Capture the cell that displays the provided text and extract its [x, y] central coordinate. 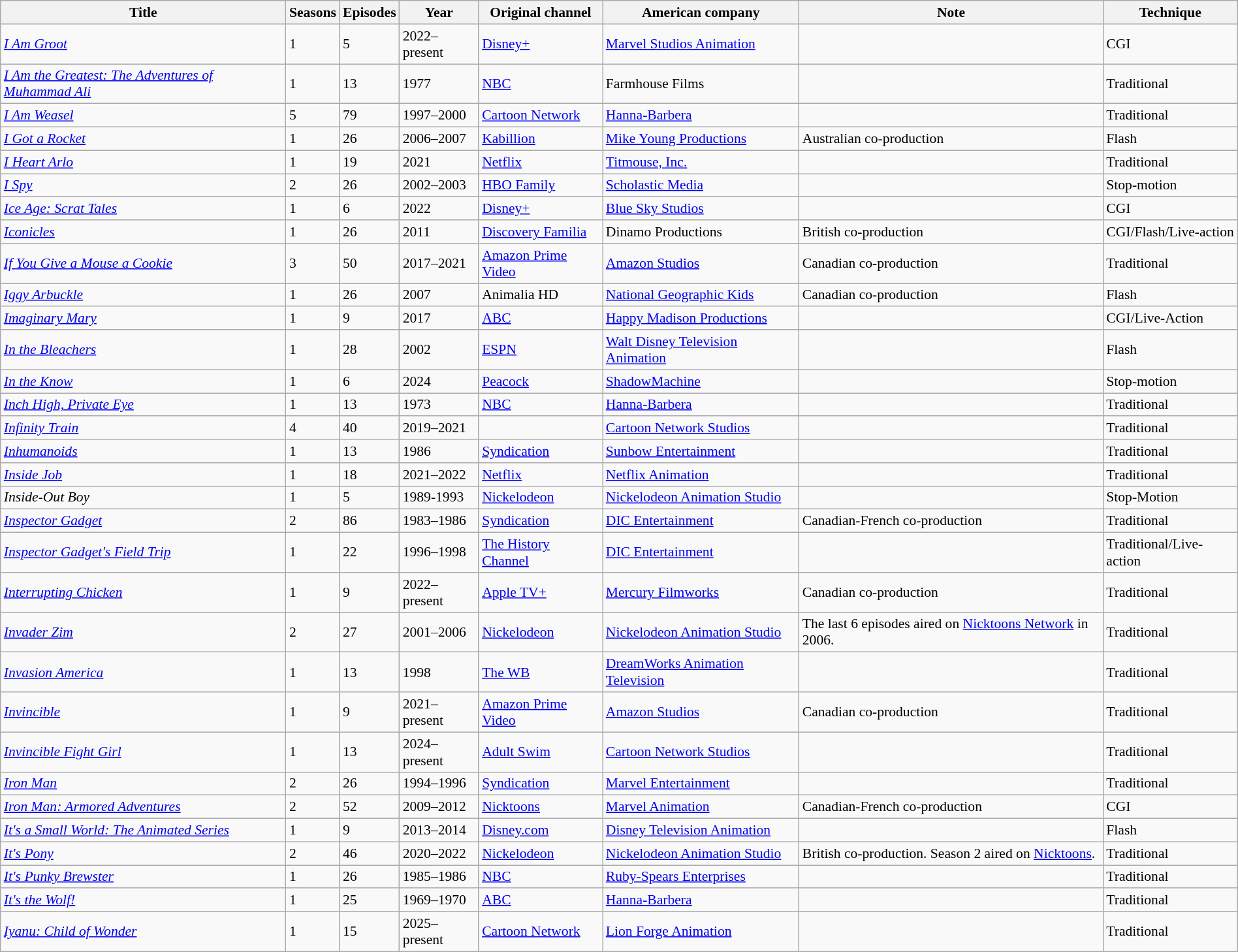
15 [370, 931]
Invincible Fight Girl [144, 752]
Year [439, 12]
Traditional/Live-action [1170, 552]
Stop-Motion [1170, 498]
British co-production. Season 2 aired on Nicktoons. [951, 853]
Peacock [541, 381]
It's Pony [144, 853]
2006–2007 [439, 139]
Note [951, 12]
CGI/Live-Action [1170, 319]
3 [313, 264]
Interrupting Chicken [144, 593]
Discovery Familia [541, 232]
79 [370, 116]
CGI/Flash/Live-action [1170, 232]
2002 [439, 350]
Walt Disney Television Animation [701, 350]
1985–1986 [439, 877]
The WB [541, 673]
American company [701, 12]
1973 [439, 405]
2009–2012 [439, 807]
Iron Man [144, 784]
Apple TV+ [541, 593]
I Spy [144, 185]
Iyanu: Child of Wonder [144, 931]
2021–present [439, 712]
British co-production [951, 232]
Inside-Out Boy [144, 498]
Dinamo Productions [701, 232]
Episodes [370, 12]
1998 [439, 673]
2021 [439, 162]
Inspector Gadget's Field Trip [144, 552]
2002–2003 [439, 185]
1969–1970 [439, 900]
Marvel Entertainment [701, 784]
Iron Man: Armored Adventures [144, 807]
Nicktoons [541, 807]
Original channel [541, 12]
In the Know [144, 381]
Invasion America [144, 673]
Marvel Animation [701, 807]
22 [370, 552]
Disney.com [541, 831]
I Am the Greatest: The Adventures of Muhammad Ali [144, 84]
Adult Swim [541, 752]
Ice Age: Scrat Tales [144, 209]
40 [370, 428]
19 [370, 162]
4 [313, 428]
Scholastic Media [701, 185]
Animalia HD [541, 295]
1983–1986 [439, 521]
1994–1996 [439, 784]
18 [370, 475]
I Am Groot [144, 44]
The History Channel [541, 552]
2024–present [439, 752]
2020–2022 [439, 853]
Happy Madison Productions [701, 319]
Ruby-Spears Enterprises [701, 877]
Iggy Arbuckle [144, 295]
Lion Forge Animation [701, 931]
Sunbow Entertainment [701, 451]
Mercury Filmworks [701, 593]
Blue Sky Studios [701, 209]
Inch High, Private Eye [144, 405]
Mike Young Productions [701, 139]
I Am Weasel [144, 116]
2007 [439, 295]
It's Punky Brewster [144, 877]
2017 [439, 319]
28 [370, 350]
Imaginary Mary [144, 319]
ShadowMachine [701, 381]
Seasons [313, 12]
1997–2000 [439, 116]
52 [370, 807]
50 [370, 264]
The last 6 episodes aired on Nicktoons Network in 2006. [951, 632]
In the Bleachers [144, 350]
Technique [1170, 12]
46 [370, 853]
National Geographic Kids [701, 295]
Invincible [144, 712]
ESPN [541, 350]
Iconicles [144, 232]
HBO Family [541, 185]
I Got a Rocket [144, 139]
DreamWorks Animation Television [701, 673]
Titmouse, Inc. [701, 162]
1986 [439, 451]
Title [144, 12]
Inside Job [144, 475]
25 [370, 900]
2011 [439, 232]
1977 [439, 84]
It's the Wolf! [144, 900]
2022 [439, 209]
1989-1993 [439, 498]
Inhumanoids [144, 451]
Australian co-production [951, 139]
1996–1998 [439, 552]
2024 [439, 381]
2021–2022 [439, 475]
Inspector Gadget [144, 521]
Infinity Train [144, 428]
If You Give a Mouse a Cookie [144, 264]
27 [370, 632]
2017–2021 [439, 264]
2019–2021 [439, 428]
2025–present [439, 931]
2001–2006 [439, 632]
It's a Small World: The Animated Series [144, 831]
Disney Television Animation [701, 831]
2013–2014 [439, 831]
Invader Zim [144, 632]
I Heart Arlo [144, 162]
Farmhouse Films [701, 84]
Marvel Studios Animation [701, 44]
Kabillion [541, 139]
Netflix Animation [701, 475]
86 [370, 521]
